Determine the [X, Y] coordinate at the center of the cell enclosing the given text.  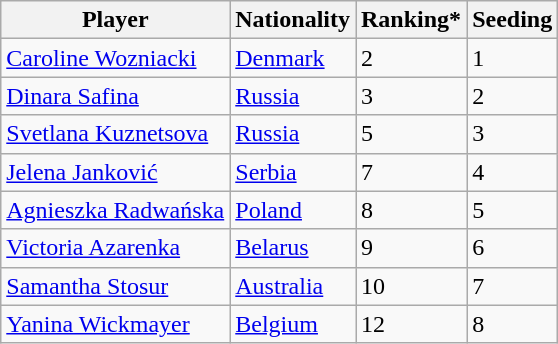
1 [512, 58]
Belgium [293, 324]
Victoria Azarenka [116, 248]
9 [412, 248]
Svetlana Kuznetsova [116, 134]
Belarus [293, 248]
Dinara Safina [116, 96]
Ranking* [412, 20]
Serbia [293, 172]
Nationality [293, 20]
Caroline Wozniacki [116, 58]
Jelena Janković [116, 172]
4 [512, 172]
Poland [293, 210]
Agnieszka Radwańska [116, 210]
Samantha Stosur [116, 286]
Seeding [512, 20]
6 [512, 248]
Denmark [293, 58]
12 [412, 324]
10 [412, 286]
Australia [293, 286]
Player [116, 20]
Yanina Wickmayer [116, 324]
